Find where the given text appears and provide that cell's center as [x, y] coordinate. 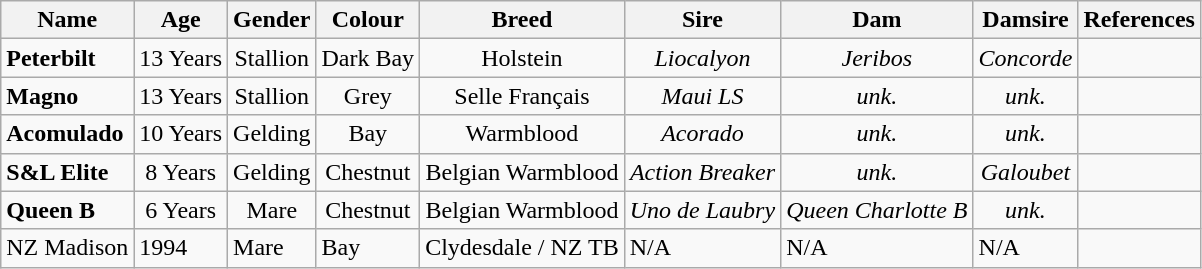
Dam [877, 20]
Peterbilt [68, 58]
Clydesdale / NZ TB [522, 248]
S&L Elite [68, 172]
Age [181, 20]
Acomulado [68, 134]
10 Years [181, 134]
Dark Bay [368, 58]
Uno de Laubry [702, 210]
Acorado [702, 134]
Galoubet [1026, 172]
6 Years [181, 210]
Concorde [1026, 58]
Holstein [522, 58]
Action Breaker [702, 172]
Queen Charlotte B [877, 210]
Maui LS [702, 96]
NZ Madison [68, 248]
Breed [522, 20]
Name [68, 20]
Damsire [1026, 20]
Jeribos [877, 58]
Grey [368, 96]
Sire [702, 20]
Liocalyon [702, 58]
References [1140, 20]
Queen B [68, 210]
1994 [181, 248]
Warmblood [522, 134]
Selle Français [522, 96]
Colour [368, 20]
Magno [68, 96]
Gender [272, 20]
8 Years [181, 172]
